Detect which cell encompasses the target text, then output its (X, Y) center coordinate. 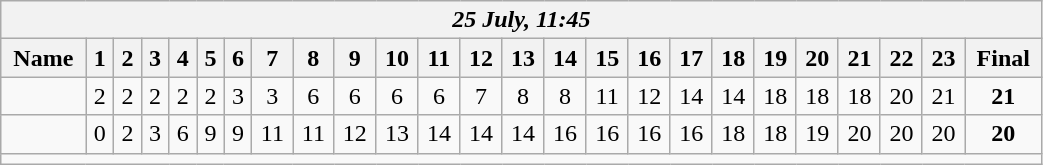
23 (943, 58)
25 July, 11:45 (522, 20)
5 (211, 58)
1 (100, 58)
22 (901, 58)
15 (607, 58)
4 (183, 58)
10 (397, 58)
0 (100, 134)
17 (691, 58)
Name (44, 58)
Final (1004, 58)
